Identify which cell holds the provided text, then report its (x, y) central coordinate. 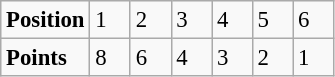
5 (272, 20)
Points (46, 58)
8 (110, 58)
Position (46, 20)
